From the cell containing the given text, extract its center point as (X, Y) coordinate. 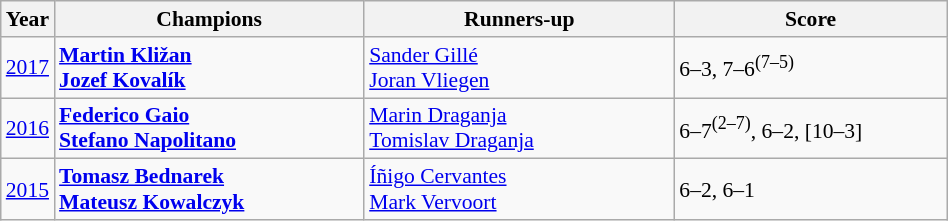
6–2, 6–1 (810, 190)
Score (810, 19)
6–7(2–7), 6–2, [10–3] (810, 128)
Sander Gillé Joran Vliegen (519, 68)
2016 (28, 128)
Tomasz Bednarek Mateusz Kowalczyk (209, 190)
Íñigo Cervantes Mark Vervoort (519, 190)
Marin Draganja Tomislav Draganja (519, 128)
Martin Kližan Jozef Kovalík (209, 68)
Year (28, 19)
Federico Gaio Stefano Napolitano (209, 128)
2015 (28, 190)
Runners-up (519, 19)
2017 (28, 68)
Champions (209, 19)
6–3, 7–6(7–5) (810, 68)
